Capture the cell that displays the provided text and extract its [X, Y] central coordinate. 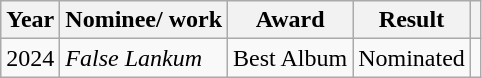
Nominee/ work [144, 20]
Award [290, 20]
Year [30, 20]
2024 [30, 58]
Result [412, 20]
Best Album [290, 58]
Nominated [412, 58]
False Lankum [144, 58]
